Pinpoint the cell where the given text exists, returning its [X, Y] midpoint coordinate. 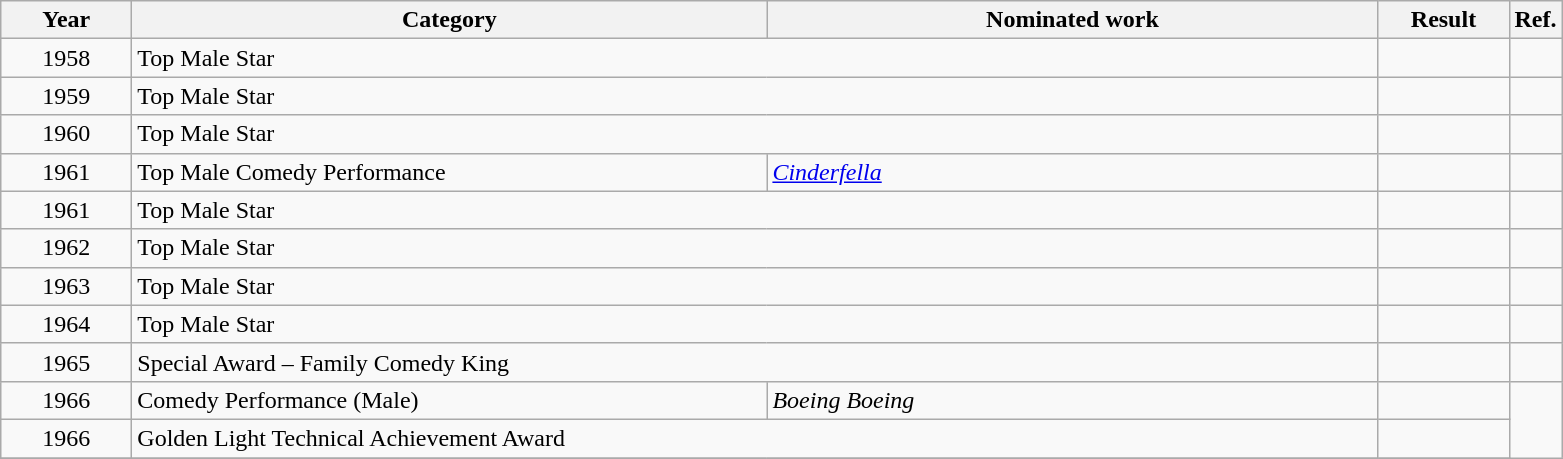
1962 [66, 248]
Top Male Comedy Performance [450, 172]
Category [450, 20]
1964 [66, 324]
1960 [66, 134]
1963 [66, 286]
Special Award – Family Comedy King [755, 362]
Result [1444, 20]
Ref. [1536, 20]
Comedy Performance (Male) [450, 400]
Year [66, 20]
Cinderfella [1072, 172]
Nominated work [1072, 20]
Golden Light Technical Achievement Award [755, 438]
Boeing Boeing [1072, 400]
1958 [66, 58]
1959 [66, 96]
1965 [66, 362]
